Scan for the cell matching the given text and deliver its [X, Y] coordinate at center. 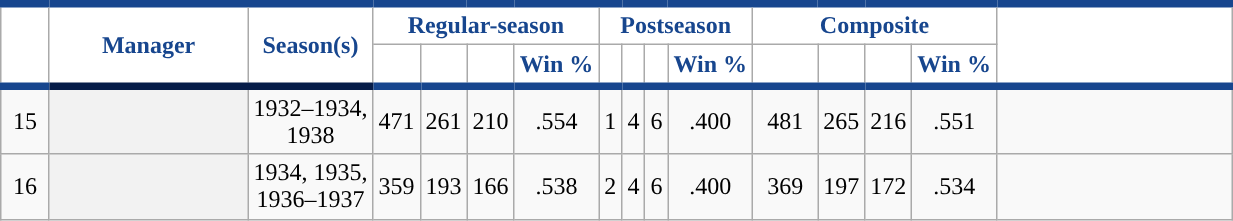
172 [888, 186]
2 [610, 186]
369 [786, 186]
.551 [954, 120]
1932–1934,1938 [310, 120]
15 [26, 120]
1 [610, 120]
.538 [556, 186]
359 [396, 186]
Postseason [676, 24]
471 [396, 120]
Regular-season [486, 24]
Composite [875, 24]
265 [842, 120]
.554 [556, 120]
216 [888, 120]
Manager [148, 45]
193 [444, 186]
166 [490, 186]
261 [444, 120]
.534 [954, 186]
197 [842, 186]
481 [786, 120]
Season(s) [310, 45]
210 [490, 120]
1934, 1935,1936–1937 [310, 186]
16 [26, 186]
